Locate the cell with the specified text and output its (X, Y) center coordinate. 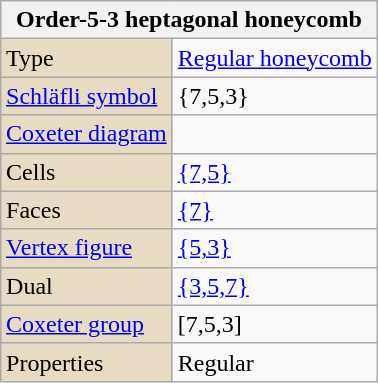
Dual (87, 286)
{7} (274, 210)
[7,5,3] (274, 324)
{7,5,3} (274, 96)
Regular honeycomb (274, 58)
Coxeter diagram (87, 134)
Regular (274, 362)
{5,3} (274, 248)
Cells (87, 172)
Faces (87, 210)
Type (87, 58)
{3,5,7} (274, 286)
Coxeter group (87, 324)
Order-5-3 heptagonal honeycomb (190, 20)
{7,5} (274, 172)
Schläfli symbol (87, 96)
Properties (87, 362)
Vertex figure (87, 248)
